Return the (X, Y) coordinate for the center point of the cell that contains the specified text.  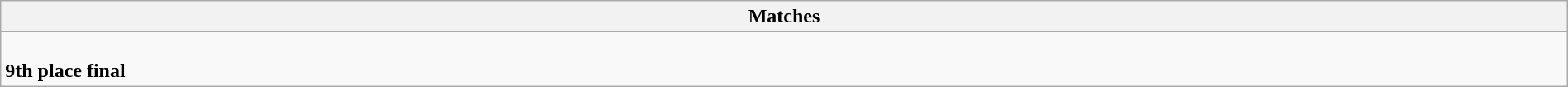
9th place final (784, 60)
Matches (784, 17)
